Identify which cell holds the provided text, then report its (X, Y) central coordinate. 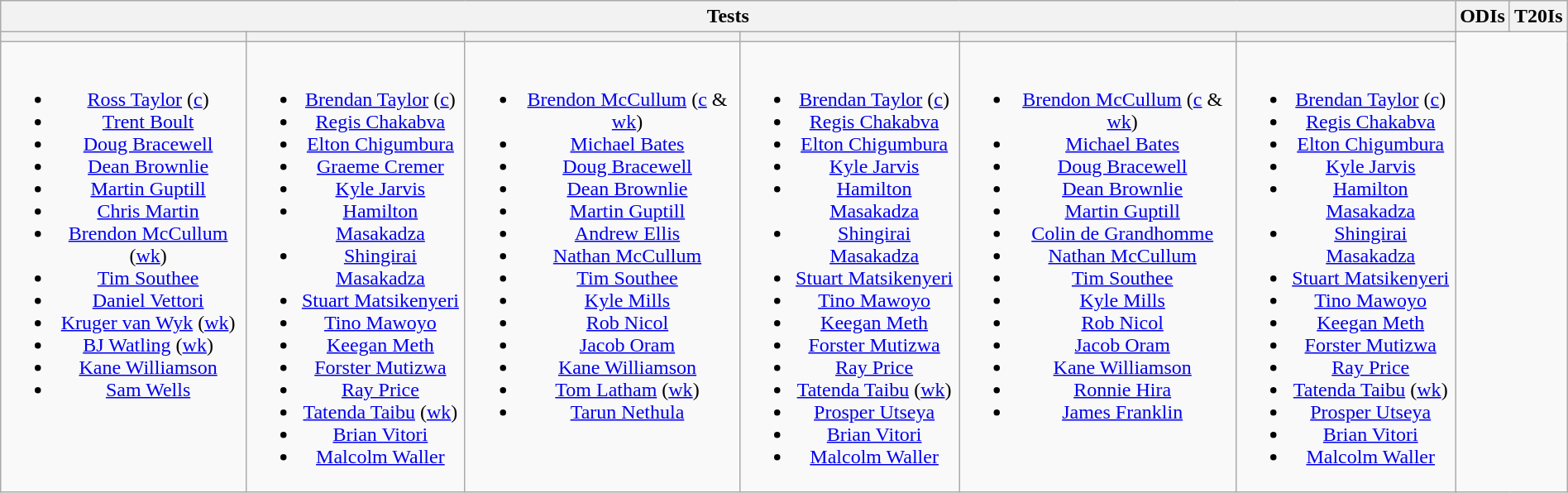
Tests (728, 17)
ODIs (1483, 17)
T20Is (1538, 17)
